Provide the [X, Y] coordinate of the cell's center where the given text is located.  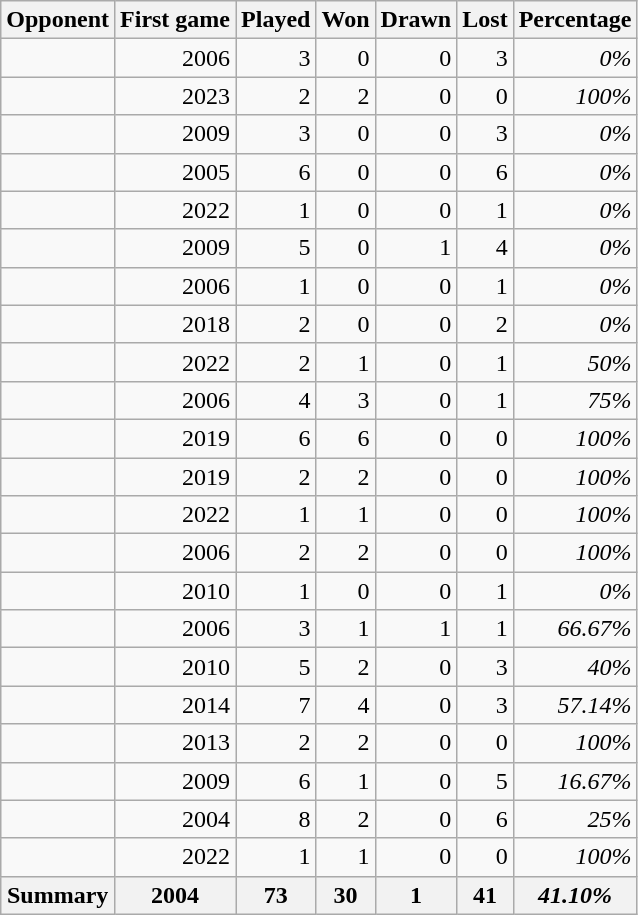
Won [346, 20]
75% [575, 400]
40% [575, 667]
Opponent [58, 20]
Played [276, 20]
2023 [176, 96]
2018 [176, 324]
2013 [176, 743]
30 [346, 895]
2014 [176, 705]
Drawn [416, 20]
57.14% [575, 705]
73 [276, 895]
66.67% [575, 629]
50% [575, 362]
Summary [58, 895]
25% [575, 819]
Percentage [575, 20]
First game [176, 20]
7 [276, 705]
2005 [176, 172]
41 [485, 895]
8 [276, 819]
16.67% [575, 781]
Lost [485, 20]
41.10% [575, 895]
